Extract the (X, Y) coordinate from the center of the cell holding the provided text.  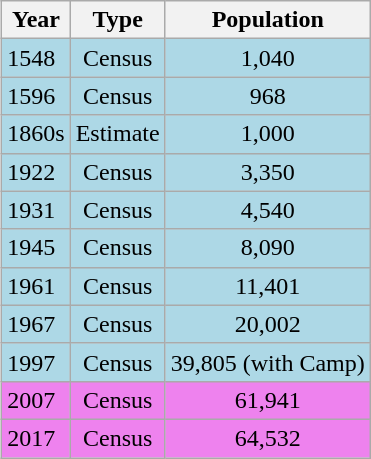
Type (118, 20)
1,040 (268, 58)
Year (36, 20)
1931 (36, 210)
3,350 (268, 172)
1997 (36, 362)
Population (268, 20)
2007 (36, 400)
11,401 (268, 286)
1922 (36, 172)
1967 (36, 324)
39,805 (with Camp) (268, 362)
2017 (36, 438)
8,090 (268, 248)
1961 (36, 286)
1,000 (268, 134)
4,540 (268, 210)
20,002 (268, 324)
968 (268, 96)
1945 (36, 248)
1860s (36, 134)
61,941 (268, 400)
1548 (36, 58)
Estimate (118, 134)
64,532 (268, 438)
1596 (36, 96)
